Identify which cell holds the provided text, then report its (x, y) central coordinate. 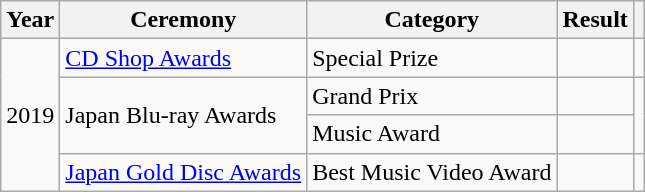
Year (30, 20)
Japan Blu-ray Awards (184, 115)
Best Music Video Award (432, 172)
Category (432, 20)
Special Prize (432, 58)
Japan Gold Disc Awards (184, 172)
Result (595, 20)
Ceremony (184, 20)
Grand Prix (432, 96)
2019 (30, 115)
CD Shop Awards (184, 58)
Music Award (432, 134)
